Identify which cell holds the provided text, then report its [X, Y] central coordinate. 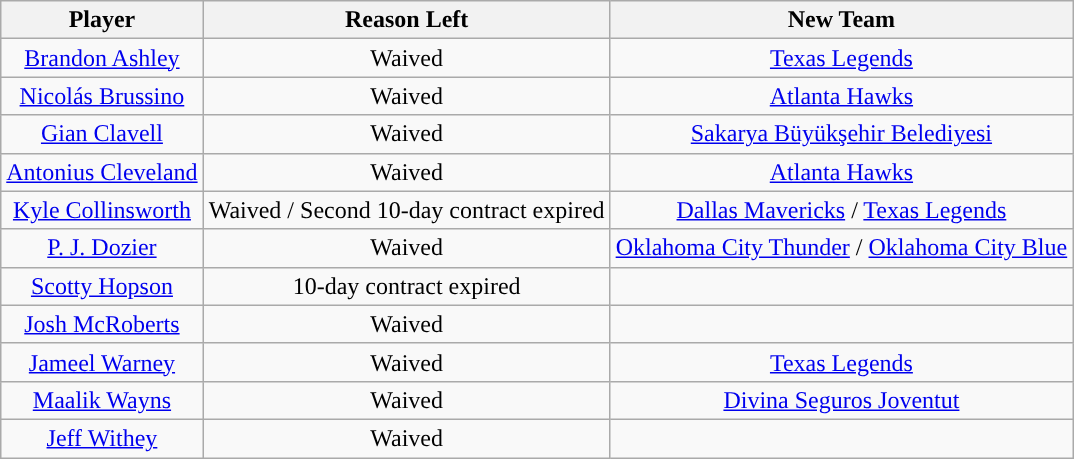
Reason Left [406, 20]
Dallas Mavericks / Texas Legends [842, 210]
Jeff Withey [102, 438]
Nicolás Brussino [102, 96]
Sakarya Büyükşehir Belediyesi [842, 134]
Antonius Cleveland [102, 172]
P. J. Dozier [102, 248]
Waived / Second 10-day contract expired [406, 210]
Player [102, 20]
Jameel Warney [102, 362]
Divina Seguros Joventut [842, 400]
Josh McRoberts [102, 324]
Maalik Wayns [102, 400]
Scotty Hopson [102, 286]
10-day contract expired [406, 286]
Brandon Ashley [102, 58]
Gian Clavell [102, 134]
New Team [842, 20]
Oklahoma City Thunder / Oklahoma City Blue [842, 248]
Kyle Collinsworth [102, 210]
